Determine the (X, Y) coordinate at the center of the cell enclosing the given text.  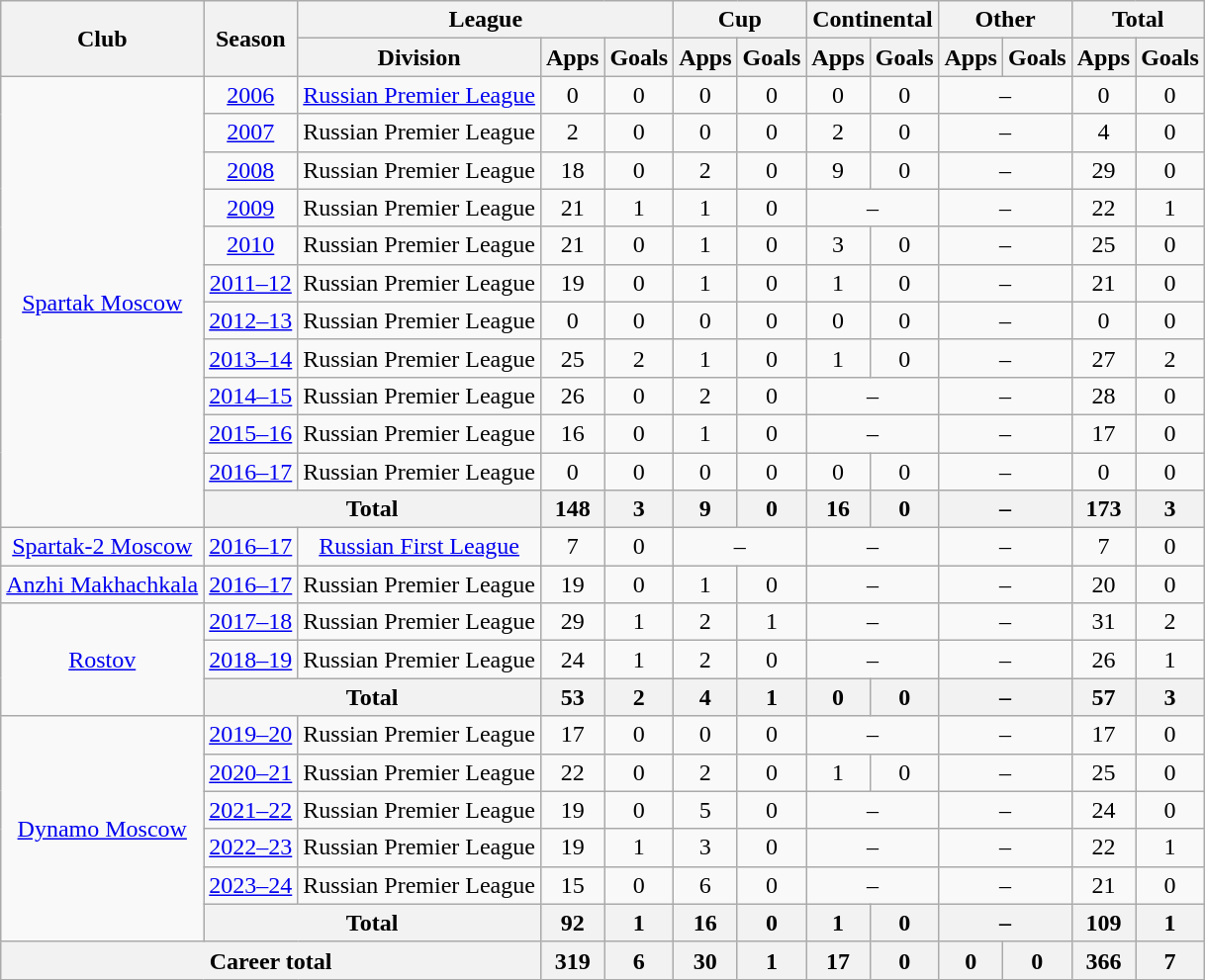
2018–19 (251, 660)
Cup (740, 20)
5 (705, 810)
92 (572, 923)
2015–16 (251, 433)
53 (572, 697)
2023–24 (251, 885)
30 (705, 960)
366 (1103, 960)
Career total (271, 960)
2012–13 (251, 320)
31 (1103, 622)
Spartak Moscow (103, 303)
Anzhi Makhachkala (103, 584)
Continental (873, 20)
Season (251, 39)
57 (1103, 697)
109 (1103, 923)
Other (1005, 20)
173 (1103, 509)
319 (572, 960)
2010 (251, 245)
2017–18 (251, 622)
Dynamo Moscow (103, 829)
Division (419, 57)
2020–21 (251, 772)
28 (1103, 396)
148 (572, 509)
Club (103, 39)
2019–20 (251, 735)
2014–15 (251, 396)
Russian First League (419, 547)
2006 (251, 95)
18 (572, 170)
2011–12 (251, 283)
League (486, 20)
15 (572, 885)
2007 (251, 133)
Spartak-2 Moscow (103, 547)
2022–23 (251, 847)
2013–14 (251, 358)
Rostov (103, 660)
2008 (251, 170)
20 (1103, 584)
27 (1103, 358)
2021–22 (251, 810)
2009 (251, 208)
